Return (x, y) of the center of cell containing provided text 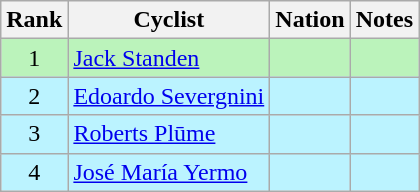
Edoardo Severgnini (169, 96)
Jack Standen (169, 58)
3 (34, 134)
1 (34, 58)
Roberts Plūme (169, 134)
Nation (310, 20)
Cyclist (169, 20)
Notes (384, 20)
José María Yermo (169, 172)
2 (34, 96)
Rank (34, 20)
4 (34, 172)
